Return the [x, y] coordinate for the center point of the cell that contains the specified text.  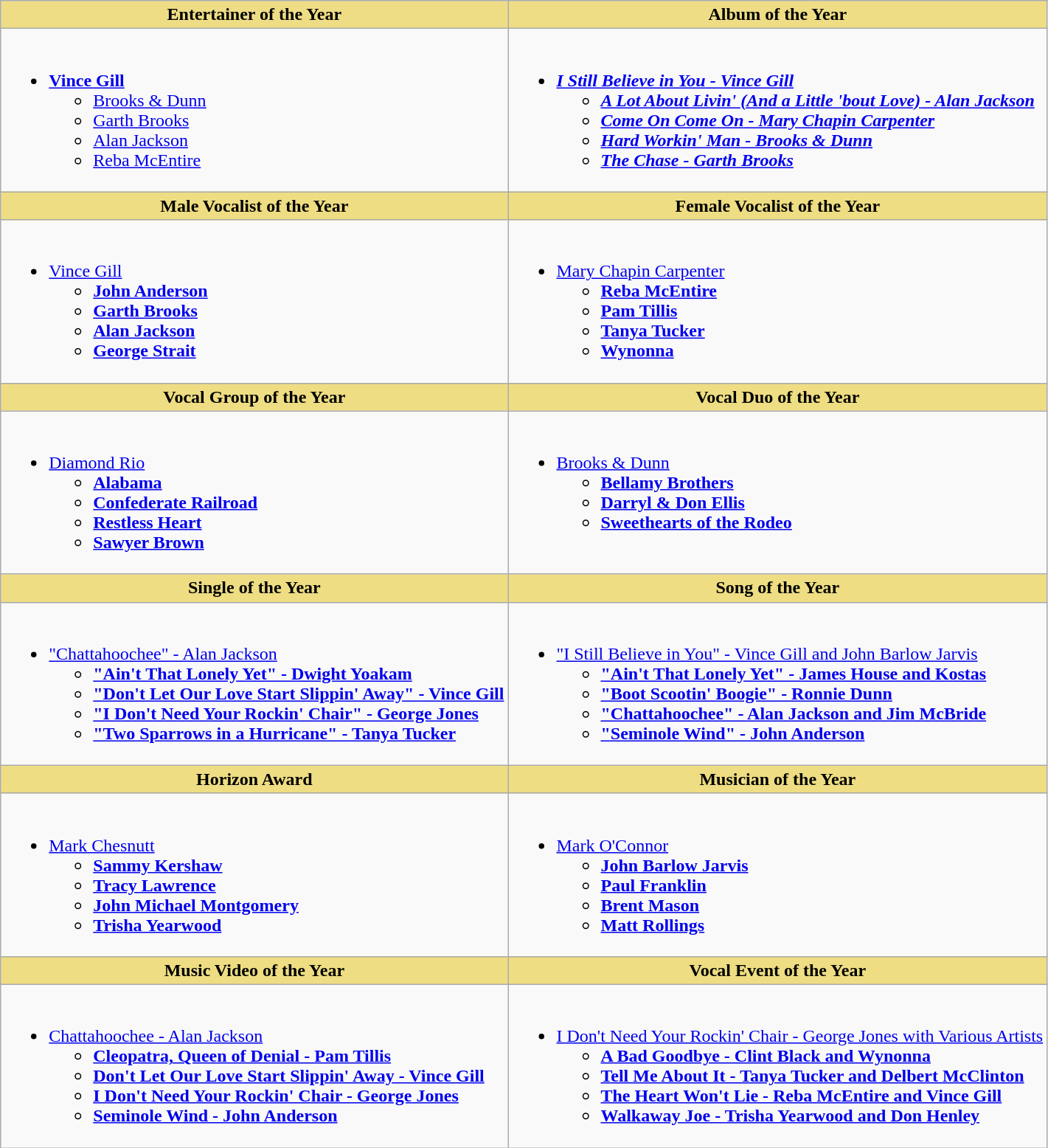
Vocal Group of the Year [254, 397]
Horizon Award [254, 779]
Brooks & DunnBellamy BrothersDarryl & Don EllisSweethearts of the Rodeo [777, 493]
Vocal Duo of the Year [777, 397]
Song of the Year [777, 588]
Album of the Year [777, 15]
Single of the Year [254, 588]
Mary Chapin CarpenterReba McEntirePam TillisTanya TuckerWynonna [777, 301]
Female Vocalist of the Year [777, 206]
Musician of the Year [777, 779]
Vince GillJohn AndersonGarth BrooksAlan JacksonGeorge Strait [254, 301]
Mark O'ConnorJohn Barlow JarvisPaul FranklinBrent MasonMatt Rollings [777, 875]
Entertainer of the Year [254, 15]
Vince GillBrooks & DunnGarth BrooksAlan JacksonReba McEntire [254, 111]
Male Vocalist of the Year [254, 206]
Mark ChesnuttSammy KershawTracy LawrenceJohn Michael MontgomeryTrisha Yearwood [254, 875]
Vocal Event of the Year [777, 970]
Music Video of the Year [254, 970]
Diamond RioAlabamaConfederate RailroadRestless HeartSawyer Brown [254, 493]
